Return the [X, Y] coordinate for the center point of the cell that contains the specified text.  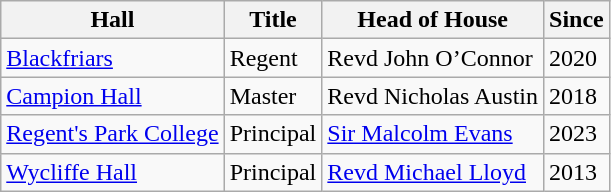
Master [273, 96]
Title [273, 20]
Head of House [433, 20]
Blackfriars [112, 58]
Revd Nicholas Austin [433, 96]
Hall [112, 20]
2013 [577, 172]
Sir Malcolm Evans [433, 134]
Regent [273, 58]
Since [577, 20]
Regent's Park College [112, 134]
2020 [577, 58]
2023 [577, 134]
Revd Michael Lloyd [433, 172]
2018 [577, 96]
Revd John O’Connor [433, 58]
Campion Hall [112, 96]
Wycliffe Hall [112, 172]
